From the cell containing the given text, extract its center point as (x, y) coordinate. 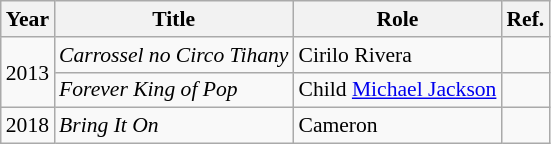
Bring It On (174, 126)
Ref. (525, 19)
2018 (28, 126)
Cameron (397, 126)
Forever King of Pop (174, 90)
Carrossel no Circo Tihany (174, 55)
Year (28, 19)
Title (174, 19)
Cirilo Rivera (397, 55)
Child Michael Jackson (397, 90)
Role (397, 19)
2013 (28, 72)
